Output the (X, Y) coordinate of the center of the cell containing the given text.  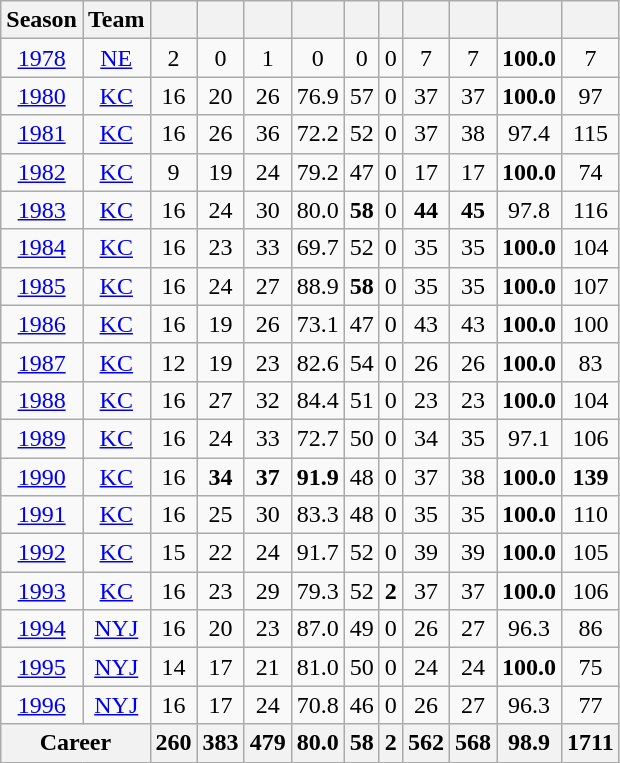
383 (220, 743)
NE (116, 58)
83.3 (318, 515)
1991 (42, 515)
91.9 (318, 477)
97.8 (530, 210)
46 (362, 705)
25 (220, 515)
79.2 (318, 172)
75 (591, 667)
69.7 (318, 248)
73.1 (318, 324)
1987 (42, 362)
84.4 (318, 400)
1983 (42, 210)
1 (268, 58)
139 (591, 477)
36 (268, 134)
97.4 (530, 134)
49 (362, 629)
44 (426, 210)
1996 (42, 705)
100 (591, 324)
77 (591, 705)
107 (591, 286)
97 (591, 96)
14 (174, 667)
70.8 (318, 705)
81.0 (318, 667)
Team (116, 20)
88.9 (318, 286)
1986 (42, 324)
9 (174, 172)
29 (268, 591)
116 (591, 210)
51 (362, 400)
32 (268, 400)
57 (362, 96)
260 (174, 743)
76.9 (318, 96)
1993 (42, 591)
110 (591, 515)
45 (472, 210)
1992 (42, 553)
21 (268, 667)
83 (591, 362)
22 (220, 553)
1994 (42, 629)
74 (591, 172)
12 (174, 362)
72.2 (318, 134)
479 (268, 743)
1990 (42, 477)
1985 (42, 286)
562 (426, 743)
86 (591, 629)
105 (591, 553)
98.9 (530, 743)
Career (76, 743)
91.7 (318, 553)
72.7 (318, 438)
1988 (42, 400)
54 (362, 362)
1989 (42, 438)
1995 (42, 667)
568 (472, 743)
1981 (42, 134)
1978 (42, 58)
1980 (42, 96)
15 (174, 553)
79.3 (318, 591)
115 (591, 134)
Season (42, 20)
1984 (42, 248)
97.1 (530, 438)
87.0 (318, 629)
82.6 (318, 362)
1982 (42, 172)
1711 (591, 743)
